Find where the given text appears and provide that cell's center as [X, Y] coordinate. 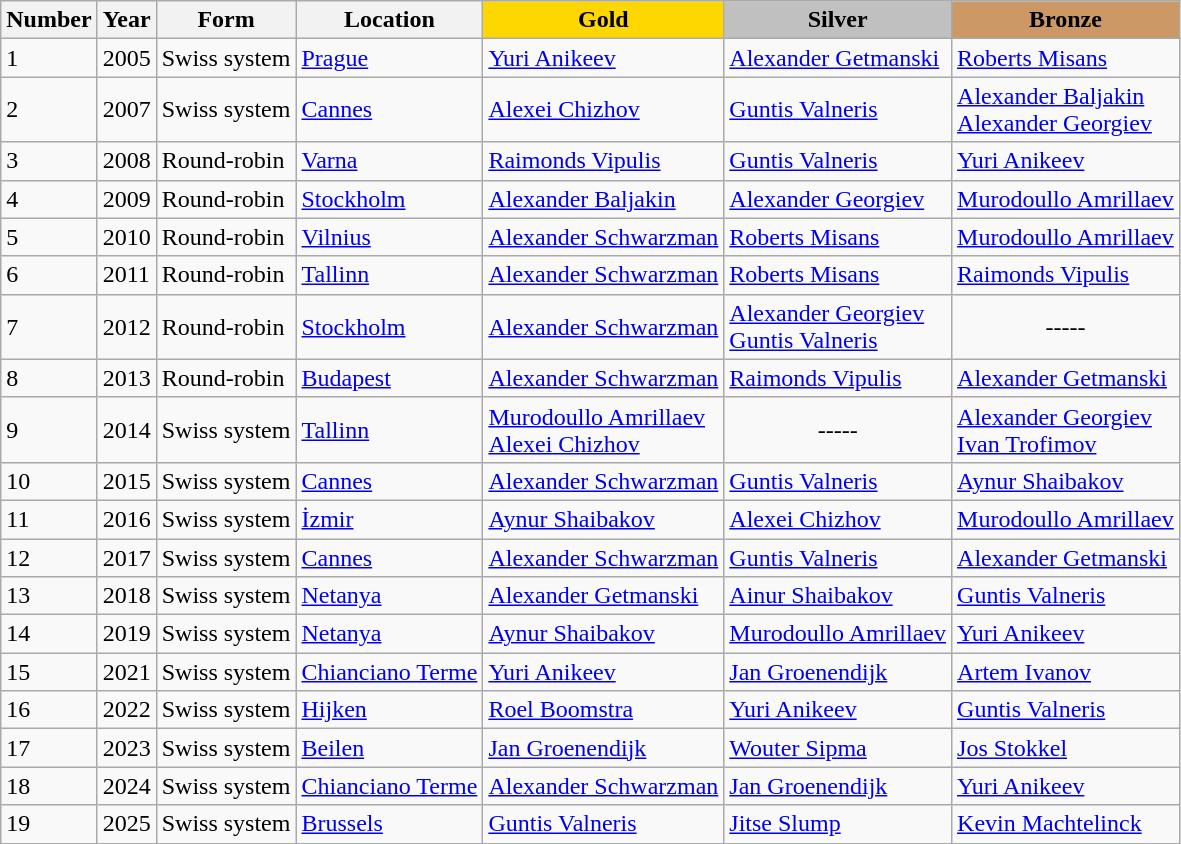
2009 [126, 199]
2018 [126, 596]
12 [49, 557]
2025 [126, 824]
2012 [126, 326]
Hijken [390, 710]
Form [226, 20]
2 [49, 110]
13 [49, 596]
Alexander Georgiev Guntis Valneris [838, 326]
Vilnius [390, 237]
Alexander Georgiev Ivan Trofimov [1066, 430]
6 [49, 275]
5 [49, 237]
3 [49, 161]
Silver [838, 20]
Varna [390, 161]
18 [49, 786]
14 [49, 634]
2010 [126, 237]
Prague [390, 58]
2011 [126, 275]
4 [49, 199]
2023 [126, 748]
2022 [126, 710]
2014 [126, 430]
2021 [126, 672]
Alexander Georgiev [838, 199]
Wouter Sipma [838, 748]
2013 [126, 378]
17 [49, 748]
Jos Stokkel [1066, 748]
Location [390, 20]
Bronze [1066, 20]
Kevin Machtelinck [1066, 824]
Roel Boomstra [604, 710]
2016 [126, 519]
Year [126, 20]
8 [49, 378]
Ainur Shaibakov [838, 596]
10 [49, 481]
19 [49, 824]
2007 [126, 110]
1 [49, 58]
9 [49, 430]
2005 [126, 58]
16 [49, 710]
Alexander Baljakin Alexander Georgiev [1066, 110]
Jitse Slump [838, 824]
2008 [126, 161]
Brussels [390, 824]
2015 [126, 481]
15 [49, 672]
2019 [126, 634]
7 [49, 326]
Artem Ivanov [1066, 672]
2024 [126, 786]
11 [49, 519]
Number [49, 20]
Alexander Baljakin [604, 199]
İzmir [390, 519]
Beilen [390, 748]
2017 [126, 557]
Gold [604, 20]
Murodoullo Amrillaev Alexei Chizhov [604, 430]
Budapest [390, 378]
